Capture the cell that displays the provided text and extract its (x, y) central coordinate. 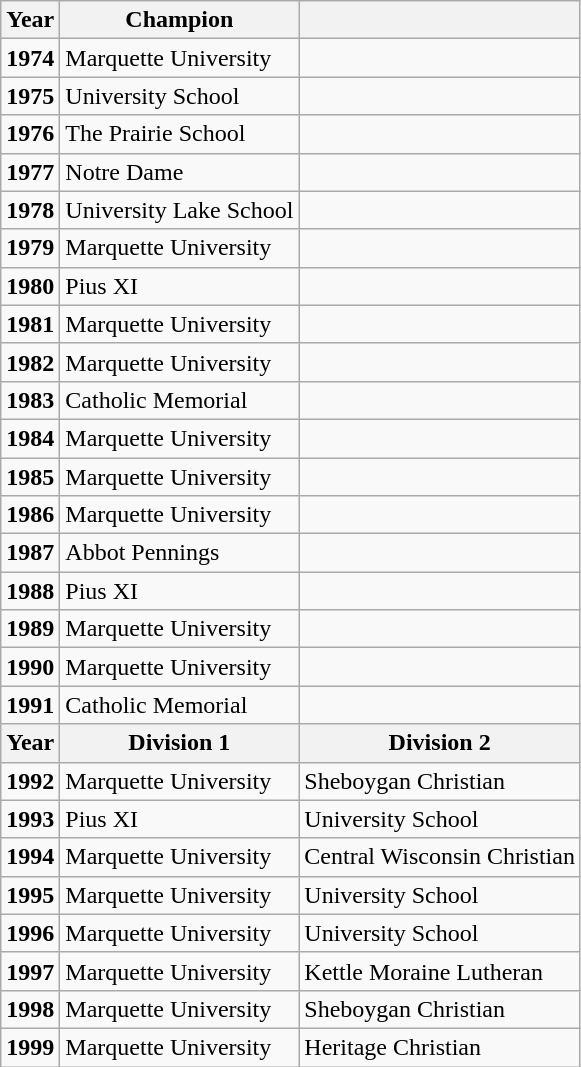
1990 (30, 667)
1980 (30, 286)
Notre Dame (180, 172)
1988 (30, 591)
Champion (180, 20)
1999 (30, 1047)
1976 (30, 134)
1993 (30, 819)
1997 (30, 971)
1981 (30, 324)
1977 (30, 172)
Division 2 (440, 743)
Kettle Moraine Lutheran (440, 971)
1985 (30, 477)
Heritage Christian (440, 1047)
1975 (30, 96)
1983 (30, 400)
1995 (30, 895)
Division 1 (180, 743)
1994 (30, 857)
University Lake School (180, 210)
1986 (30, 515)
Central Wisconsin Christian (440, 857)
The Prairie School (180, 134)
1992 (30, 781)
1987 (30, 553)
1974 (30, 58)
1979 (30, 248)
1998 (30, 1009)
1982 (30, 362)
1991 (30, 705)
1996 (30, 933)
1984 (30, 438)
1989 (30, 629)
Abbot Pennings (180, 553)
1978 (30, 210)
